Locate the cell with the specified text and output its [X, Y] center coordinate. 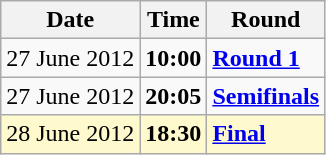
Date [70, 20]
Time [174, 20]
18:30 [174, 134]
20:05 [174, 96]
Round [266, 20]
Final [266, 134]
Semifinals [266, 96]
10:00 [174, 58]
28 June 2012 [70, 134]
Round 1 [266, 58]
